Capture the cell that displays the provided text and extract its [x, y] central coordinate. 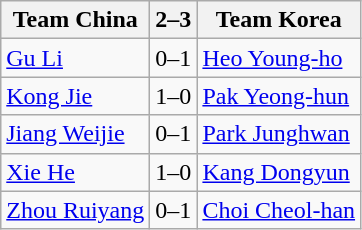
Kong Jie [76, 96]
Zhou Ruiyang [76, 210]
Kang Dongyun [279, 172]
2–3 [174, 20]
Xie He [76, 172]
Team Korea [279, 20]
Park Junghwan [279, 134]
Choi Cheol-han [279, 210]
Gu Li [76, 58]
Heo Young-ho [279, 58]
Pak Yeong-hun [279, 96]
Team China [76, 20]
Jiang Weijie [76, 134]
